For the text-containing cell, return its midpoint in (X, Y) coordinate format. 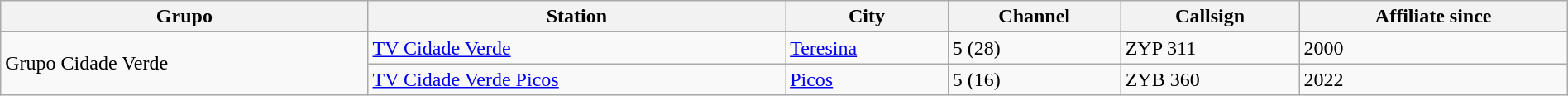
Grupo Cidade Verde (184, 64)
TV Cidade Verde Picos (577, 79)
Picos (867, 79)
ZYB 360 (1210, 79)
Affiliate since (1433, 17)
Teresina (867, 48)
Channel (1034, 17)
Station (577, 17)
City (867, 17)
TV Cidade Verde (577, 48)
2000 (1433, 48)
ZYP 311 (1210, 48)
5 (16) (1034, 79)
5 (28) (1034, 48)
Callsign (1210, 17)
Grupo (184, 17)
2022 (1433, 79)
